Capture the cell that displays the provided text and extract its (x, y) central coordinate. 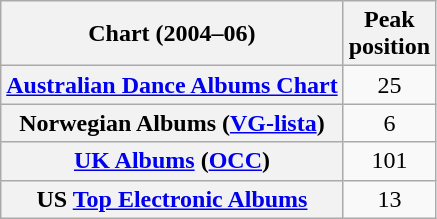
Chart (2004–06) (172, 34)
Norwegian Albums (VG-lista) (172, 123)
25 (389, 85)
Peakposition (389, 34)
101 (389, 161)
Australian Dance Albums Chart (172, 85)
US Top Electronic Albums (172, 199)
13 (389, 199)
6 (389, 123)
UK Albums (OCC) (172, 161)
